Determine the (X, Y) coordinate at the center of the cell enclosing the given text.  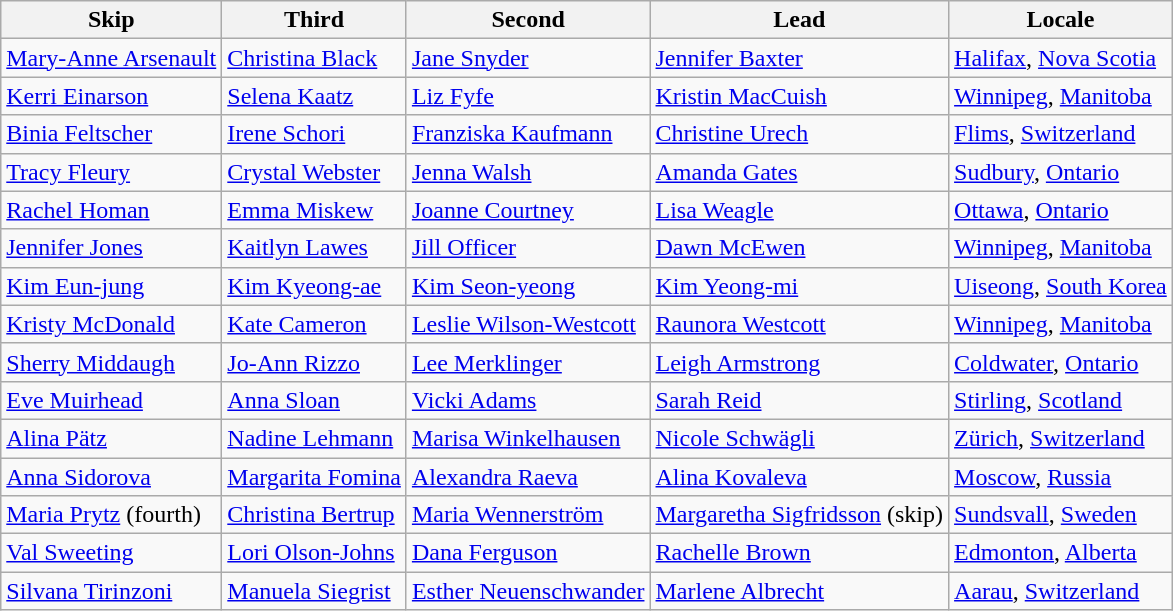
Kim Seon-yeong (528, 286)
Manuela Siegrist (314, 591)
Sherry Middaugh (112, 362)
Coldwater, Ontario (1061, 362)
Locale (1061, 20)
Binia Feltscher (112, 134)
Selena Kaatz (314, 96)
Amanda Gates (800, 172)
Dana Ferguson (528, 553)
Second (528, 20)
Third (314, 20)
Kate Cameron (314, 324)
Kerri Einarson (112, 96)
Val Sweeting (112, 553)
Nicole Schwägli (800, 438)
Lee Merklinger (528, 362)
Lori Olson-Johns (314, 553)
Silvana Tirinzoni (112, 591)
Christine Urech (800, 134)
Tracy Fleury (112, 172)
Kristin MacCuish (800, 96)
Sundsvall, Sweden (1061, 515)
Maria Prytz (fourth) (112, 515)
Jenna Walsh (528, 172)
Irene Schori (314, 134)
Jennifer Jones (112, 248)
Jennifer Baxter (800, 58)
Stirling, Scotland (1061, 400)
Aarau, Switzerland (1061, 591)
Halifax, Nova Scotia (1061, 58)
Franziska Kaufmann (528, 134)
Zürich, Switzerland (1061, 438)
Edmonton, Alberta (1061, 553)
Skip (112, 20)
Emma Miskew (314, 210)
Raunora Westcott (800, 324)
Anna Sloan (314, 400)
Leigh Armstrong (800, 362)
Leslie Wilson-Westcott (528, 324)
Kaitlyn Lawes (314, 248)
Alina Pätz (112, 438)
Sarah Reid (800, 400)
Margarita Fomina (314, 477)
Crystal Webster (314, 172)
Joanne Courtney (528, 210)
Christina Black (314, 58)
Alina Kovaleva (800, 477)
Jane Snyder (528, 58)
Margaretha Sigfridsson (skip) (800, 515)
Uiseong, South Korea (1061, 286)
Anna Sidorova (112, 477)
Flims, Switzerland (1061, 134)
Jill Officer (528, 248)
Esther Neuenschwander (528, 591)
Dawn McEwen (800, 248)
Lead (800, 20)
Rachel Homan (112, 210)
Lisa Weagle (800, 210)
Vicki Adams (528, 400)
Marisa Winkelhausen (528, 438)
Kim Eun-jung (112, 286)
Sudbury, Ontario (1061, 172)
Alexandra Raeva (528, 477)
Jo-Ann Rizzo (314, 362)
Ottawa, Ontario (1061, 210)
Nadine Lehmann (314, 438)
Kim Yeong-mi (800, 286)
Marlene Albrecht (800, 591)
Eve Muirhead (112, 400)
Mary-Anne Arsenault (112, 58)
Liz Fyfe (528, 96)
Kim Kyeong-ae (314, 286)
Christina Bertrup (314, 515)
Rachelle Brown (800, 553)
Moscow, Russia (1061, 477)
Maria Wennerström (528, 515)
Kristy McDonald (112, 324)
